Scan for the cell matching the given text and deliver its [x, y] coordinate at center. 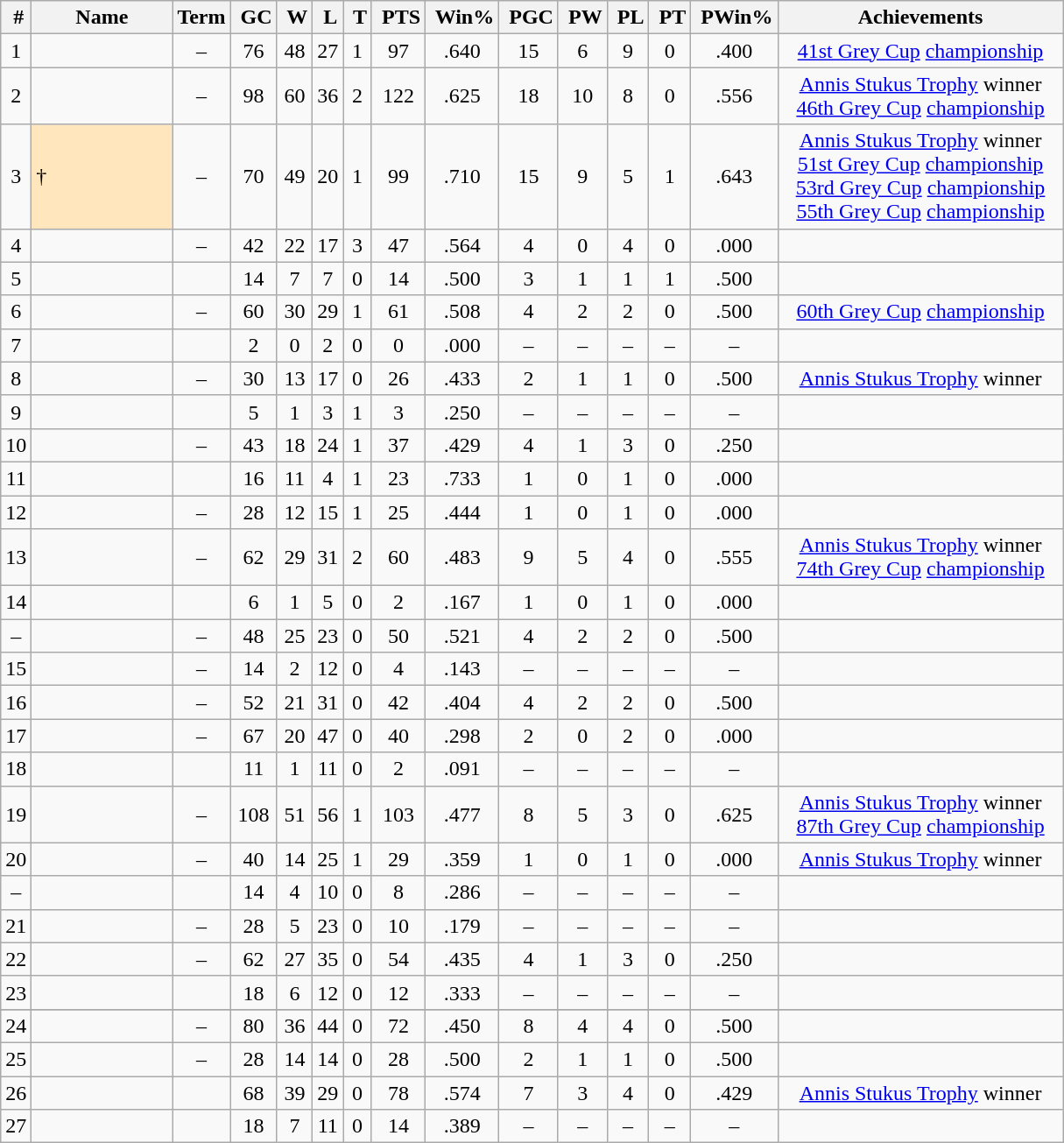
103 [398, 815]
108 [254, 815]
70 [254, 177]
.640 [462, 51]
.433 [462, 378]
.091 [462, 769]
50 [398, 636]
54 [398, 959]
.444 [462, 512]
.298 [462, 736]
60th Grey Cup championship [920, 312]
† [102, 177]
37 [398, 445]
PTS [398, 18]
# [16, 18]
PGC [529, 18]
122 [398, 96]
67 [254, 736]
.733 [462, 478]
PW [582, 18]
.574 [462, 1092]
PT [670, 18]
98 [254, 96]
.450 [462, 1026]
.167 [462, 603]
Annis Stukus Trophy winner51st Grey Cup championship53rd Grey Cup championship55th Grey Cup championship [920, 177]
GC [254, 18]
L [328, 18]
44 [328, 1026]
.400 [734, 51]
61 [398, 312]
.555 [734, 557]
.359 [462, 859]
35 [328, 959]
.564 [462, 245]
.508 [462, 312]
.404 [462, 702]
.389 [462, 1126]
49 [294, 177]
76 [254, 51]
41st Grey Cup championship [920, 51]
Annis Stukus Trophy winner87th Grey Cup championship [920, 815]
.333 [462, 992]
.643 [734, 177]
68 [254, 1092]
51 [294, 815]
Term [201, 18]
43 [254, 445]
Name [102, 18]
78 [398, 1092]
.179 [462, 926]
.286 [462, 893]
72 [398, 1026]
52 [254, 702]
Win% [462, 18]
W [294, 18]
T [357, 18]
.435 [462, 959]
.483 [462, 557]
.143 [462, 669]
.556 [734, 96]
Achievements [920, 18]
.710 [462, 177]
PL [628, 18]
PWin% [734, 18]
97 [398, 51]
56 [328, 815]
.477 [462, 815]
19 [16, 815]
39 [294, 1092]
.521 [462, 636]
Annis Stukus Trophy winner46th Grey Cup championship [920, 96]
99 [398, 177]
80 [254, 1026]
Annis Stukus Trophy winner74th Grey Cup championship [920, 557]
